For the text-containing cell, return its midpoint in [x, y] coordinate format. 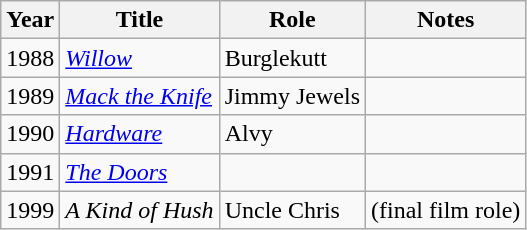
Jimmy Jewels [292, 96]
(final film role) [446, 210]
1989 [30, 96]
Burglekutt [292, 58]
Mack the Knife [140, 96]
Year [30, 20]
Uncle Chris [292, 210]
A Kind of Hush [140, 210]
Role [292, 20]
1991 [30, 172]
1999 [30, 210]
Hardware [140, 134]
1990 [30, 134]
Willow [140, 58]
1988 [30, 58]
Title [140, 20]
Alvy [292, 134]
Notes [446, 20]
The Doors [140, 172]
